Search for the cell housing the specified text and yield its [x, y] center coordinate. 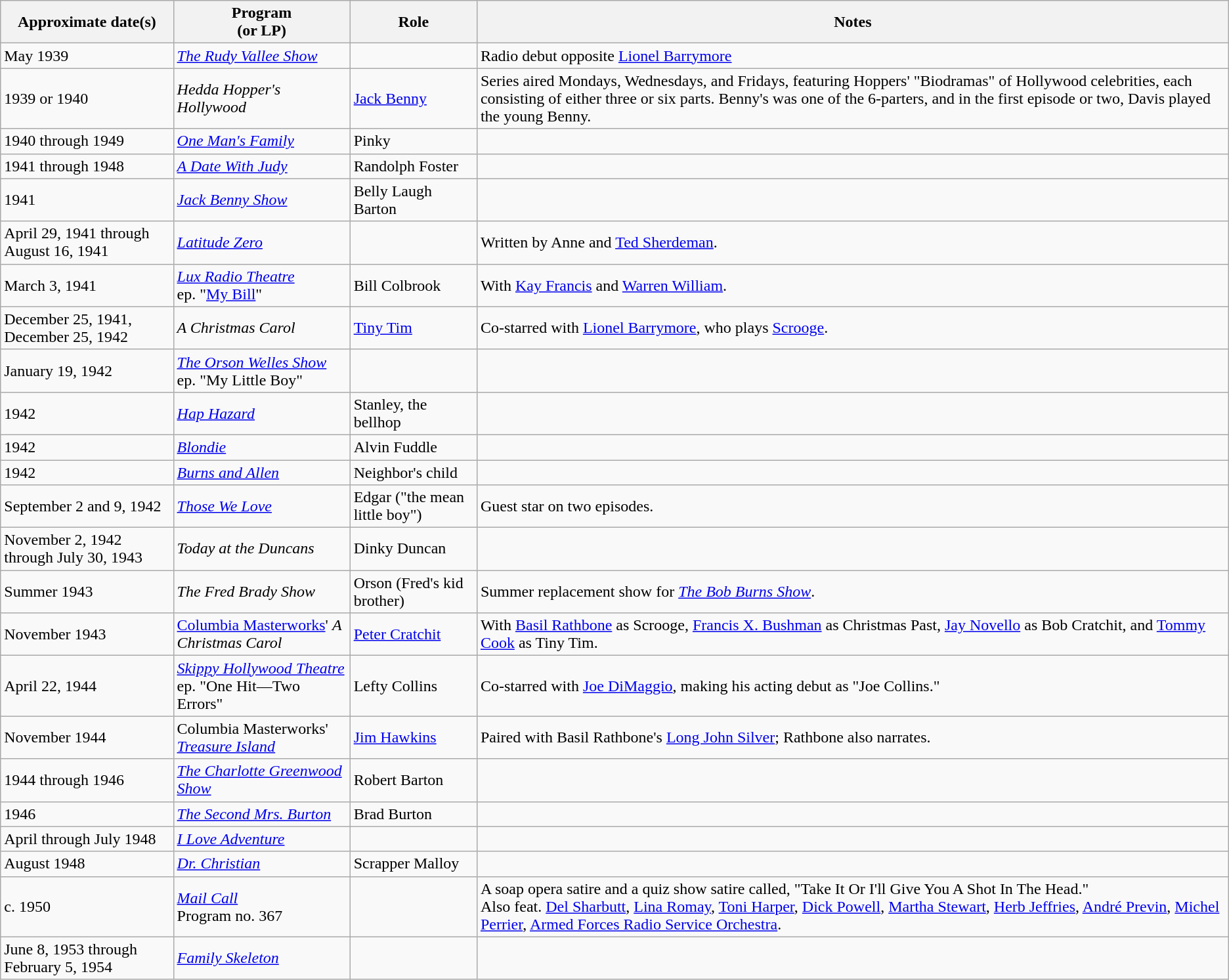
1946 [87, 814]
I Love Adventure [261, 839]
Written by Anne and Ted Sherdeman. [852, 243]
Randolph Foster [414, 166]
1940 through 1949 [87, 141]
Hap Hazard [261, 414]
Lux Radio Theatreep. "My Bill" [261, 285]
With Basil Rathbone as Scrooge, Francis X. Bushman as Christmas Past, Jay Novello as Bob Cratchit, and Tommy Cook as Tiny Tim. [852, 634]
September 2 and 9, 1942 [87, 507]
Latitude Zero [261, 243]
November 1944 [87, 738]
Pinky [414, 141]
Blondie [261, 447]
Edgar ("the mean little boy") [414, 507]
Jack Benny Show [261, 200]
Summer 1943 [87, 592]
Tiny Tim [414, 328]
Radio debut opposite Lionel Barrymore [852, 56]
Dinky Duncan [414, 549]
April 22, 1944 [87, 686]
August 1948 [87, 864]
With Kay Francis and Warren William. [852, 285]
Role [414, 22]
The Second Mrs. Burton [261, 814]
November 2, 1942 through July 30, 1943 [87, 549]
One Man's Family [261, 141]
Program (or LP) [261, 22]
Stanley, the bellhop [414, 414]
January 19, 1942 [87, 370]
Belly Laugh Barton [414, 200]
Jack Benny [414, 98]
Co-starred with Lionel Barrymore, who plays Scrooge. [852, 328]
Peter Cratchit [414, 634]
Scrapper Malloy [414, 864]
Family Skeleton [261, 958]
Robert Barton [414, 780]
Columbia Masterworks' A Christmas Carol [261, 634]
1939 or 1940 [87, 98]
Notes [852, 22]
1941 [87, 200]
Orson (Fred's kid brother) [414, 592]
The Fred Brady Show [261, 592]
Mail CallProgram no. 367 [261, 906]
Skippy Hollywood Theatreep. "One Hit—Two Errors" [261, 686]
March 3, 1941 [87, 285]
Summer replacement show for The Bob Burns Show. [852, 592]
Approximate date(s) [87, 22]
Jim Hawkins [414, 738]
A Date With Judy [261, 166]
A Christmas Carol [261, 328]
The Rudy Vallee Show [261, 56]
Guest star on two episodes. [852, 507]
Paired with Basil Rathbone's Long John Silver; Rathbone also narrates. [852, 738]
Co-starred with Joe DiMaggio, making his acting debut as "Joe Collins." [852, 686]
Lefty Collins [414, 686]
Those We Love [261, 507]
November 1943 [87, 634]
April through July 1948 [87, 839]
Dr. Christian [261, 864]
c. 1950 [87, 906]
Hedda Hopper's Hollywood [261, 98]
Bill Colbrook [414, 285]
The Charlotte Greenwood Show [261, 780]
The Orson Welles Showep. "My Little Boy" [261, 370]
Today at the Duncans [261, 549]
1941 through 1948 [87, 166]
April 29, 1941 through August 16, 1941 [87, 243]
December 25, 1941, December 25, 1942 [87, 328]
June 8, 1953 through February 5, 1954 [87, 958]
Burns and Allen [261, 472]
1944 through 1946 [87, 780]
Brad Burton [414, 814]
May 1939 [87, 56]
Alvin Fuddle [414, 447]
Columbia Masterworks'Treasure Island [261, 738]
Neighbor's child [414, 472]
